Provide the (x, y) coordinate of the cell's center where the given text is located.  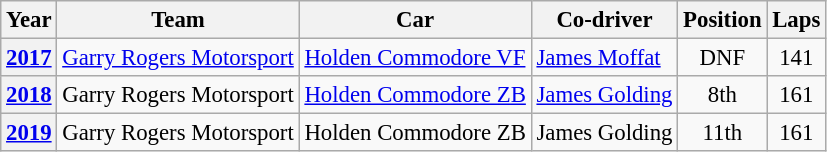
Car (415, 20)
2019 (29, 133)
2018 (29, 95)
Co-driver (604, 20)
DNF (722, 58)
141 (796, 58)
James Moffat (604, 58)
2017 (29, 58)
Year (29, 20)
11th (722, 133)
Team (178, 20)
Laps (796, 20)
8th (722, 95)
Holden Commodore VF (415, 58)
Position (722, 20)
